Return the [X, Y] coordinate for the center point of the cell that contains the specified text.  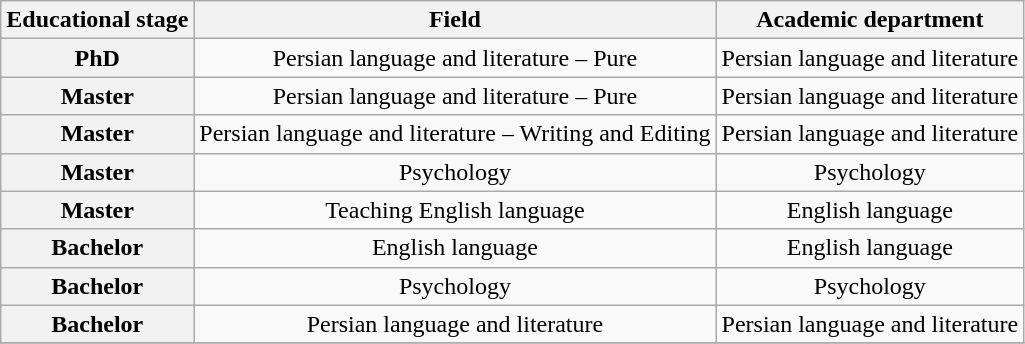
Educational stage [98, 20]
Teaching English language [455, 210]
PhD [98, 58]
Field [455, 20]
Persian language and literature – Writing and Editing [455, 134]
Academic department [870, 20]
